Pinpoint the cell where the given text exists, returning its (x, y) midpoint coordinate. 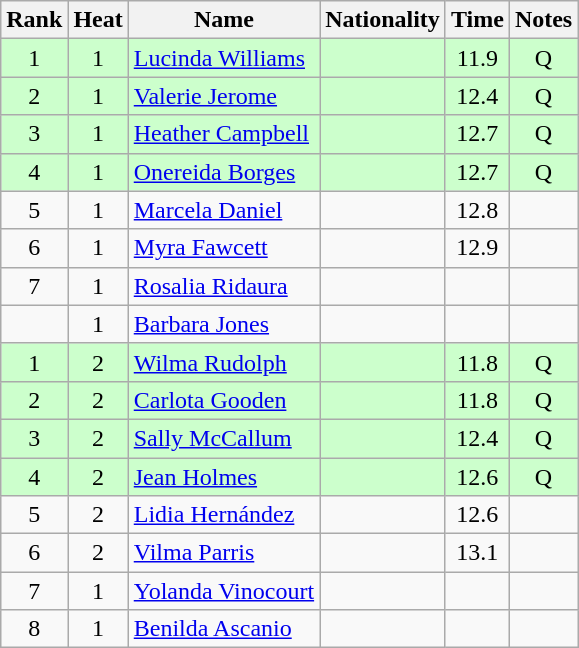
Onereida Borges (224, 172)
Rosalia Ridaura (224, 286)
Name (224, 20)
12.9 (477, 248)
Time (477, 20)
Rank (34, 20)
Yolanda Vinocourt (224, 591)
Marcela Daniel (224, 210)
13.1 (477, 553)
Heather Campbell (224, 134)
Myra Fawcett (224, 248)
Wilma Rudolph (224, 362)
Vilma Parris (224, 553)
Lucinda Williams (224, 58)
Notes (543, 20)
Jean Holmes (224, 477)
Carlota Gooden (224, 400)
Heat (98, 20)
8 (34, 629)
Valerie Jerome (224, 96)
11.9 (477, 58)
Barbara Jones (224, 324)
12.8 (477, 210)
Sally McCallum (224, 438)
Benilda Ascanio (224, 629)
Nationality (383, 20)
Lidia Hernández (224, 515)
